Find where the given text appears and provide that cell's center as [X, Y] coordinate. 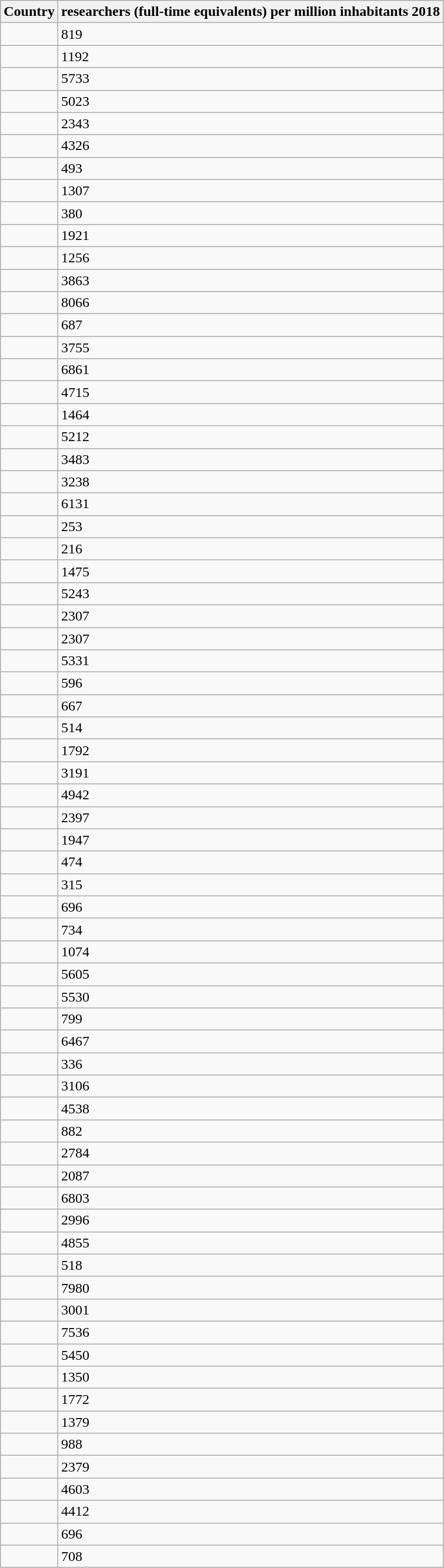
6467 [251, 1042]
4412 [251, 1512]
4603 [251, 1489]
2343 [251, 124]
708 [251, 1556]
2379 [251, 1467]
518 [251, 1265]
596 [251, 683]
6803 [251, 1198]
4538 [251, 1109]
2996 [251, 1220]
5212 [251, 437]
799 [251, 1019]
5530 [251, 997]
882 [251, 1131]
667 [251, 706]
734 [251, 929]
1256 [251, 258]
1307 [251, 191]
1772 [251, 1400]
253 [251, 526]
2784 [251, 1153]
687 [251, 325]
3755 [251, 348]
5023 [251, 101]
3106 [251, 1086]
1192 [251, 56]
5243 [251, 593]
5605 [251, 974]
2397 [251, 818]
4715 [251, 392]
3001 [251, 1310]
7536 [251, 1332]
819 [251, 34]
5733 [251, 79]
1792 [251, 750]
researchers (full-time equivalents) per million inhabitants 2018 [251, 12]
5450 [251, 1355]
493 [251, 168]
336 [251, 1064]
1074 [251, 952]
1379 [251, 1422]
2087 [251, 1176]
380 [251, 213]
1464 [251, 415]
4942 [251, 795]
3863 [251, 281]
1350 [251, 1377]
6861 [251, 370]
8066 [251, 303]
474 [251, 862]
7980 [251, 1287]
1921 [251, 235]
1947 [251, 840]
216 [251, 549]
988 [251, 1444]
3238 [251, 482]
1475 [251, 571]
6131 [251, 504]
315 [251, 885]
4855 [251, 1243]
5331 [251, 661]
3191 [251, 773]
4326 [251, 146]
3483 [251, 459]
514 [251, 728]
Country [29, 12]
